Scan for the cell matching the given text and deliver its (X, Y) coordinate at center. 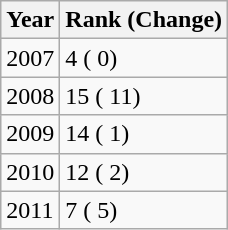
Year (30, 20)
12 ( 2) (144, 172)
2007 (30, 58)
Rank (Change) (144, 20)
2010 (30, 172)
4 ( 0) (144, 58)
14 ( 1) (144, 134)
2009 (30, 134)
2008 (30, 96)
2011 (30, 210)
7 ( 5) (144, 210)
15 ( 11) (144, 96)
